For the text-containing cell, return its midpoint in [x, y] coordinate format. 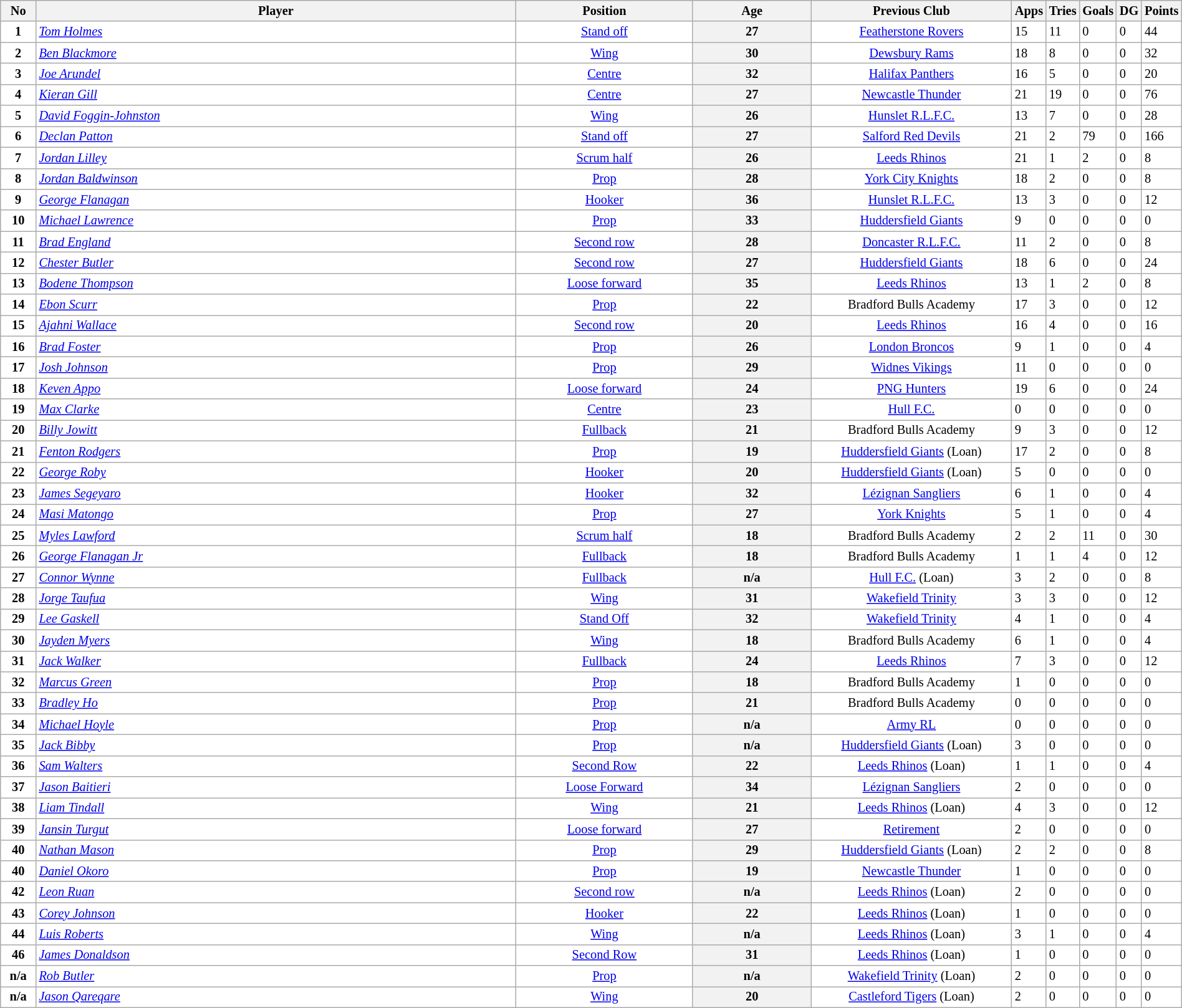
Ajahni Wallace [276, 325]
Declan Patton [276, 137]
Bodene Thompson [276, 284]
Jordan Lilley [276, 158]
James Segeyaro [276, 493]
Marcus Green [276, 682]
Keven Appo [276, 388]
Connor Wynne [276, 577]
Previous Club [911, 11]
Jack Bibby [276, 745]
Jansin Turgut [276, 829]
Brad Foster [276, 347]
Hull F.C. [911, 410]
Josh Johnson [276, 367]
Points [1161, 11]
Jordan Baldwinson [276, 179]
George Flanagan [276, 199]
George Flanagan Jr [276, 556]
Joe Arundel [276, 74]
Lee Gaskell [276, 619]
76 [1161, 95]
Hull F.C. (Loan) [911, 577]
Salford Red Devils [911, 137]
Apps [1029, 11]
James Donaldson [276, 955]
Ebon Scurr [276, 305]
Player [276, 11]
Chester Butler [276, 262]
George Roby [276, 473]
Jayden Myers [276, 640]
London Broncos [911, 347]
Halifax Panthers [911, 74]
42 [19, 892]
Kieran Gill [276, 95]
Jason Qareqare [276, 997]
25 [19, 535]
Ben Blackmore [276, 53]
Brad England [276, 242]
Jason Baitieri [276, 787]
Featherstone Rovers [911, 32]
York Knights [911, 514]
Fenton Rodgers [276, 451]
Doncaster R.L.F.C. [911, 242]
Liam Tindall [276, 808]
Max Clarke [276, 410]
Widnes Vikings [911, 367]
Loose Forward [604, 787]
Position [604, 11]
Stand Off [604, 619]
York City Knights [911, 179]
43 [19, 913]
PNG Hunters [911, 388]
No [19, 11]
Castleford Tigers (Loan) [911, 997]
Sam Walters [276, 766]
Masi Matongo [276, 514]
10 [19, 221]
Wakefield Trinity (Loan) [911, 976]
Corey Johnson [276, 913]
Rob Butler [276, 976]
37 [19, 787]
DG [1129, 11]
Jorge Taufua [276, 598]
Retirement [911, 829]
38 [19, 808]
46 [19, 955]
Dewsbury Rams [911, 53]
79 [1098, 137]
Daniel Okoro [276, 871]
Leon Ruan [276, 892]
Billy Jowitt [276, 430]
166 [1161, 137]
Army RL [911, 724]
Tom Holmes [276, 32]
Tries [1062, 11]
Bradley Ho [276, 703]
Goals [1098, 11]
Nathan Mason [276, 850]
Age [752, 11]
Jack Walker [276, 661]
Myles Lawford [276, 535]
14 [19, 305]
Michael Hoyle [276, 724]
39 [19, 829]
David Foggin-Johnston [276, 116]
Luis Roberts [276, 934]
Michael Lawrence [276, 221]
